Locate the cell with the specified text and output its [x, y] center coordinate. 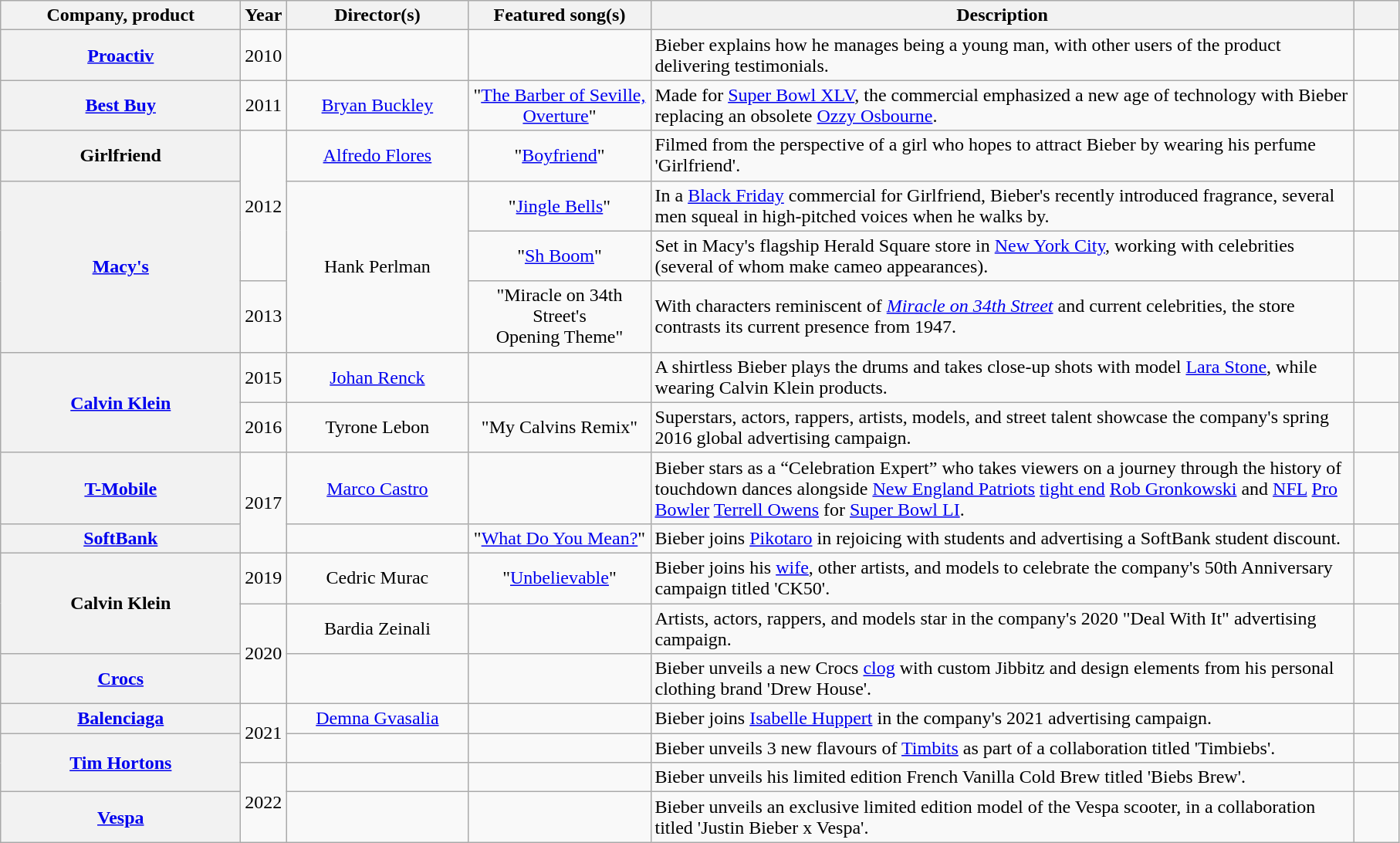
"What Do You Mean?" [560, 538]
Director(s) [377, 15]
A shirtless Bieber plays the drums and takes close-up shots with model Lara Stone, while wearing Calvin Klein products. [1002, 377]
Bryan Buckley [377, 105]
Artists, actors, rappers, and models star in the company's 2020 "Deal With It" advertising campaign. [1002, 628]
Hank Perlman [377, 266]
Bieber unveils 3 new flavours of Timbits as part of a collaboration titled 'Timbiebs'. [1002, 748]
With characters reminiscent of Miracle on 34th Street and current celebrities, the store contrasts its current presence from 1947. [1002, 317]
Demna Gvasalia [377, 719]
"Unbelievable" [560, 577]
Tyrone Lebon [377, 428]
Marco Castro [377, 488]
In a Black Friday commercial for Girlfriend, Bieber's recently introduced fragrance, several men squeal in high-pitched voices when he walks by. [1002, 205]
Description [1002, 15]
2017 [264, 503]
"Miracle on 34th Street'sOpening Theme" [560, 317]
SoftBank [120, 538]
Bieber joins Isabelle Huppert in the company's 2021 advertising campaign. [1002, 719]
2020 [264, 654]
Johan Renck [377, 377]
Vespa [120, 817]
Balenciaga [120, 719]
Bieber unveils an exclusive limited edition model of the Vespa scooter, in a collaboration titled 'Justin Bieber x Vespa'. [1002, 817]
Company, product [120, 15]
Girlfriend [120, 156]
"Jingle Bells" [560, 205]
2010 [264, 56]
2016 [264, 428]
Superstars, actors, rappers, artists, models, and street talent showcase the company's spring 2016 global advertising campaign. [1002, 428]
Tim Hortons [120, 763]
Macy's [120, 266]
Bieber explains how he manages being a young man, with other users of the product delivering testimonials. [1002, 56]
Proactiv [120, 56]
Crocs [120, 679]
2013 [264, 317]
2011 [264, 105]
"Boyfriend" [560, 156]
2019 [264, 577]
Set in Macy's flagship Herald Square store in New York City, working with celebrities (several of whom make cameo appearances). [1002, 256]
Filmed from the perspective of a girl who hopes to attract Bieber by wearing his perfume 'Girlfriend'. [1002, 156]
Alfredo Flores [377, 156]
2012 [264, 205]
Bieber unveils his limited edition French Vanilla Cold Brew titled 'Biebs Brew'. [1002, 777]
Made for Super Bowl XLV, the commercial emphasized a new age of technology with Bieber replacing an obsolete Ozzy Osbourne. [1002, 105]
Bieber joins Pikotaro in rejoicing with students and advertising a SoftBank student discount. [1002, 538]
T-Mobile [120, 488]
Cedric Murac [377, 577]
"Sh Boom" [560, 256]
2015 [264, 377]
Bieber unveils a new Crocs clog with custom Jibbitz and design elements from his personal clothing brand 'Drew House'. [1002, 679]
Bardia Zeinali [377, 628]
Featured song(s) [560, 15]
"My Calvins Remix" [560, 428]
2022 [264, 803]
"The Barber of Seville, Overture" [560, 105]
Bieber joins his wife, other artists, and models to celebrate the company's 50th Anniversary campaign titled 'CK50'. [1002, 577]
2021 [264, 733]
Best Buy [120, 105]
Year [264, 15]
